Capture the cell that displays the provided text and extract its (X, Y) central coordinate. 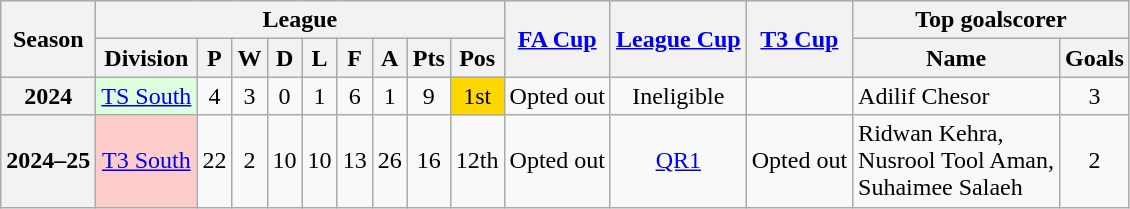
Division (146, 58)
T3 Cup (799, 39)
League Cup (678, 39)
Top goalscorer (992, 20)
1st (477, 96)
9 (428, 96)
Ineligible (678, 96)
D (284, 58)
QR1 (678, 161)
13 (354, 161)
Adilif Chesor (956, 96)
FA Cup (557, 39)
12th (477, 161)
22 (214, 161)
T3 South (146, 161)
Pts (428, 58)
Name (956, 58)
2024–25 (48, 161)
L (320, 58)
0 (284, 96)
Season (48, 39)
League (300, 20)
A (390, 58)
4 (214, 96)
Pos (477, 58)
26 (390, 161)
2024 (48, 96)
6 (354, 96)
P (214, 58)
TS South (146, 96)
W (250, 58)
Ridwan Kehra, Nusrool Tool Aman, Suhaimee Salaeh (956, 161)
F (354, 58)
Goals (1095, 58)
16 (428, 161)
